Determine the [x, y] coordinate at the center of the cell enclosing the given text.  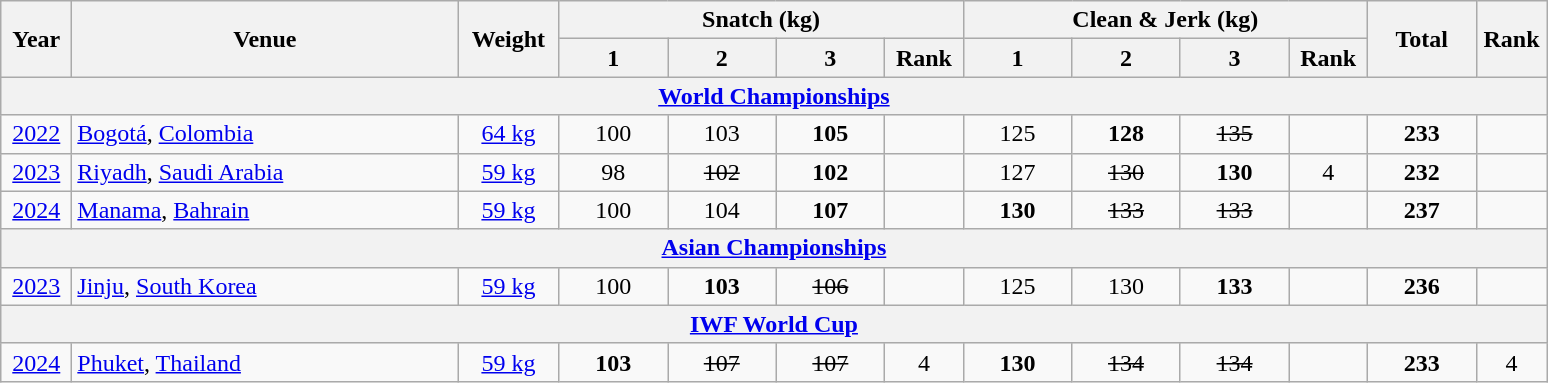
Jinju, South Korea [265, 286]
237 [1422, 210]
106 [830, 286]
Manama, Bahrain [265, 210]
Phuket, Thailand [265, 362]
IWF World Cup [774, 324]
98 [614, 172]
105 [830, 134]
Weight [508, 39]
Bogotá, Colombia [265, 134]
Snatch (kg) [761, 20]
Total [1422, 39]
232 [1422, 172]
104 [722, 210]
Year [36, 39]
2022 [36, 134]
135 [1234, 134]
128 [1126, 134]
64 kg [508, 134]
236 [1422, 286]
Venue [265, 39]
Clean & Jerk (kg) [1165, 20]
127 [1018, 172]
Riyadh, Saudi Arabia [265, 172]
World Championships [774, 96]
Asian Championships [774, 248]
